Extract the (x, y) coordinate from the center of the cell holding the provided text.  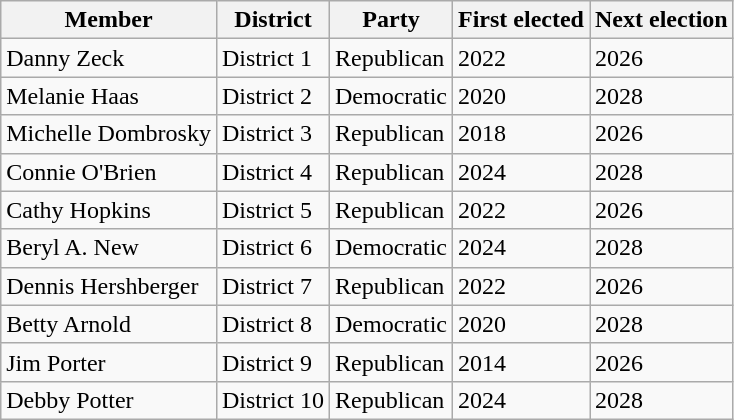
Dennis Hershberger (109, 286)
2014 (522, 362)
District 1 (272, 58)
District 8 (272, 324)
First elected (522, 20)
Danny Zeck (109, 58)
Michelle Dombrosky (109, 134)
Debby Potter (109, 400)
Beryl A. New (109, 248)
Cathy Hopkins (109, 210)
District 3 (272, 134)
District 2 (272, 96)
District 10 (272, 400)
Betty Arnold (109, 324)
Melanie Haas (109, 96)
Member (109, 20)
District (272, 20)
Next election (662, 20)
District 4 (272, 172)
District 9 (272, 362)
Connie O'Brien (109, 172)
District 6 (272, 248)
Party (392, 20)
District 7 (272, 286)
Jim Porter (109, 362)
District 5 (272, 210)
2018 (522, 134)
